Identify which cell holds the provided text, then report its [X, Y] central coordinate. 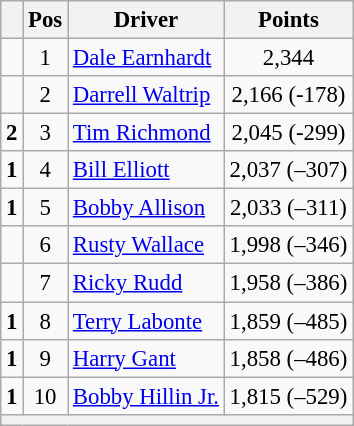
Pos [46, 20]
2,344 [288, 58]
1,859 (–485) [288, 321]
2,045 (-299) [288, 133]
Darrell Waltrip [146, 95]
2,033 (–311) [288, 208]
2,037 (–307) [288, 170]
5 [46, 208]
1,858 (–486) [288, 358]
Driver [146, 20]
1,998 (–346) [288, 245]
Points [288, 20]
1,815 (–529) [288, 396]
Bobby Hillin Jr. [146, 396]
6 [46, 245]
Tim Richmond [146, 133]
Dale Earnhardt [146, 58]
4 [46, 170]
3 [46, 133]
Terry Labonte [146, 321]
Bill Elliott [146, 170]
9 [46, 358]
1,958 (–386) [288, 283]
Bobby Allison [146, 208]
10 [46, 396]
Harry Gant [146, 358]
Ricky Rudd [146, 283]
2,166 (-178) [288, 95]
Rusty Wallace [146, 245]
7 [46, 283]
8 [46, 321]
